From the cell containing the given text, extract its center point as (x, y) coordinate. 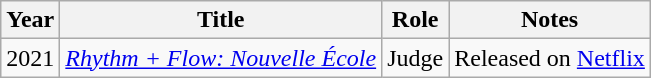
Year (30, 20)
2021 (30, 58)
Notes (550, 20)
Released on Netflix (550, 58)
Judge (416, 58)
Rhythm + Flow: Nouvelle École (221, 58)
Role (416, 20)
Title (221, 20)
